Find where the given text appears and provide that cell's center as (X, Y) coordinate. 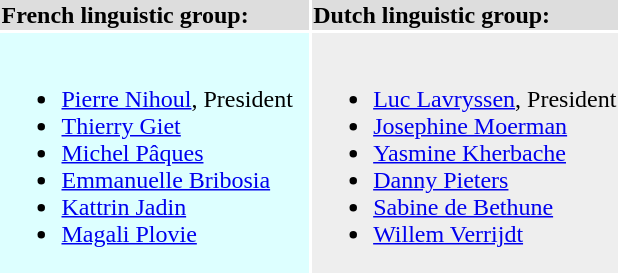
French linguistic group: (154, 15)
Pierre Nihoul, PresidentThierry GietMichel PâquesEmmanuelle BribosiaKattrin JadinMagali Plovie (154, 153)
Dutch linguistic group: (465, 15)
Luc Lavryssen, PresidentJosephine MoermanYasmine KherbacheDanny PietersSabine de BethuneWillem Verrijdt (465, 153)
